Identify which cell holds the provided text, then report its [X, Y] central coordinate. 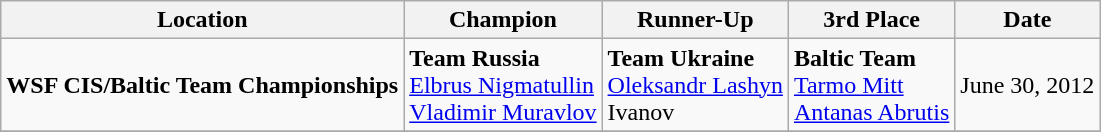
Baltic Team Tarmo Mitt Antanas Abrutis [871, 85]
Runner-Up [695, 20]
June 30, 2012 [1028, 85]
Team UkraineOleksandr LashynIvanov [695, 85]
Location [202, 20]
3rd Place [871, 20]
WSF CIS/Baltic Team Championships [202, 85]
Date [1028, 20]
Champion [503, 20]
Team RussiaElbrus NigmatullinVladimir Muravlov [503, 85]
